From the cell containing the given text, extract its center point as [x, y] coordinate. 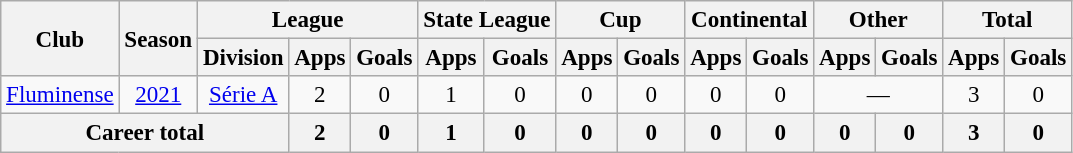
Cup [620, 20]
Career total [145, 133]
League [308, 20]
Total [1008, 20]
Club [60, 38]
Série A [244, 95]
State League [487, 20]
Other [878, 20]
Season [158, 38]
— [878, 95]
2021 [158, 95]
Continental [750, 20]
Fluminense [60, 95]
Division [244, 58]
